Find where the given text appears and provide that cell's center as (x, y) coordinate. 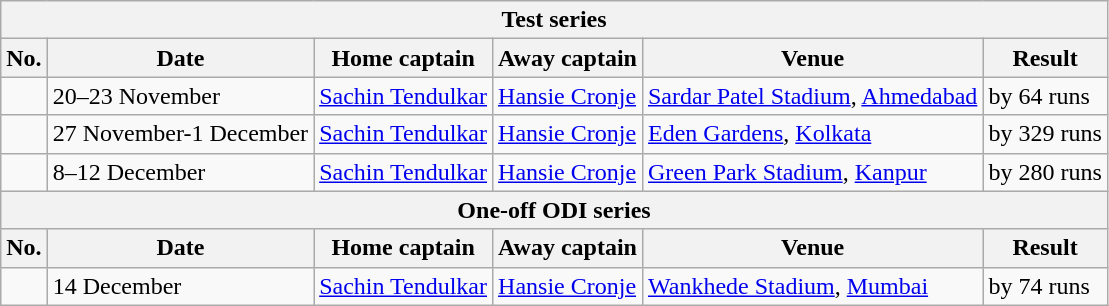
Test series (554, 20)
8–12 December (180, 172)
14 December (180, 286)
20–23 November (180, 96)
One-off ODI series (554, 210)
by 64 runs (1045, 96)
27 November-1 December (180, 134)
Eden Gardens, Kolkata (812, 134)
by 280 runs (1045, 172)
Green Park Stadium, Kanpur (812, 172)
by 74 runs (1045, 286)
by 329 runs (1045, 134)
Sardar Patel Stadium, Ahmedabad (812, 96)
Wankhede Stadium, Mumbai (812, 286)
